Search for the cell housing the specified text and yield its (x, y) center coordinate. 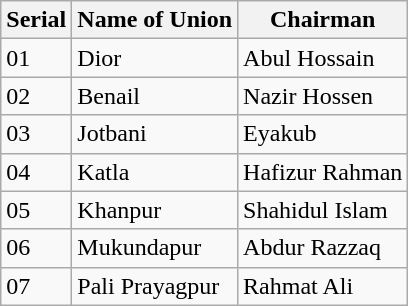
Khanpur (155, 210)
07 (36, 286)
Rahmat Ali (323, 286)
01 (36, 58)
Name of Union (155, 20)
Katla (155, 172)
Mukundapur (155, 248)
Benail (155, 96)
Abul Hossain (323, 58)
06 (36, 248)
03 (36, 134)
Dior (155, 58)
Serial (36, 20)
Eyakub (323, 134)
Abdur Razzaq (323, 248)
02 (36, 96)
Nazir Hossen (323, 96)
05 (36, 210)
Pali Prayagpur (155, 286)
Jotbani (155, 134)
Shahidul Islam (323, 210)
Chairman (323, 20)
04 (36, 172)
Hafizur Rahman (323, 172)
